Locate the cell with the specified text and output its (x, y) center coordinate. 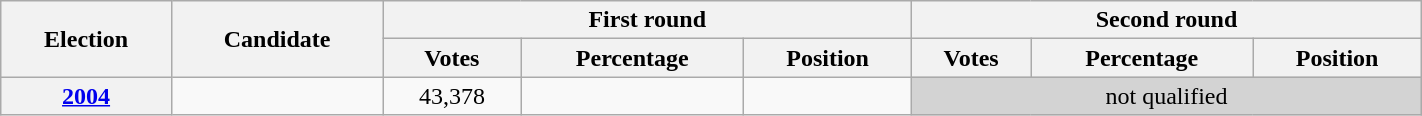
not qualified (1167, 96)
Candidate (276, 39)
First round (648, 20)
2004 (86, 96)
43,378 (452, 96)
Election (86, 39)
Second round (1167, 20)
